From the cell containing the given text, extract its center point as (X, Y) coordinate. 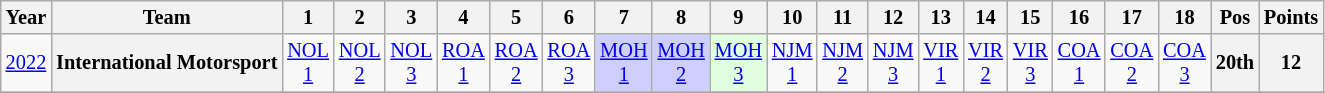
8 (680, 17)
7 (624, 17)
MOH3 (738, 63)
16 (1080, 17)
5 (516, 17)
ROA2 (516, 63)
18 (1184, 17)
Pos (1235, 17)
VIR2 (986, 63)
International Motorsport (166, 63)
NOL2 (360, 63)
NJM3 (893, 63)
Team (166, 17)
ROA3 (568, 63)
10 (792, 17)
14 (986, 17)
NOL1 (308, 63)
VIR1 (940, 63)
COA1 (1080, 63)
NOL3 (411, 63)
MOH2 (680, 63)
MOH1 (624, 63)
VIR3 (1030, 63)
15 (1030, 17)
11 (842, 17)
Points (1291, 17)
20th (1235, 63)
1 (308, 17)
ROA1 (464, 63)
COA3 (1184, 63)
2022 (26, 63)
Year (26, 17)
NJM1 (792, 63)
NJM2 (842, 63)
6 (568, 17)
3 (411, 17)
13 (940, 17)
9 (738, 17)
COA2 (1132, 63)
17 (1132, 17)
2 (360, 17)
4 (464, 17)
